Return [X, Y] of the center of cell containing provided text 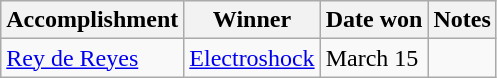
Rey de Reyes [92, 58]
March 15 [374, 58]
Electroshock [252, 58]
Winner [252, 20]
Date won [374, 20]
Notes [462, 20]
Accomplishment [92, 20]
